Identify which cell holds the provided text, then report its (X, Y) central coordinate. 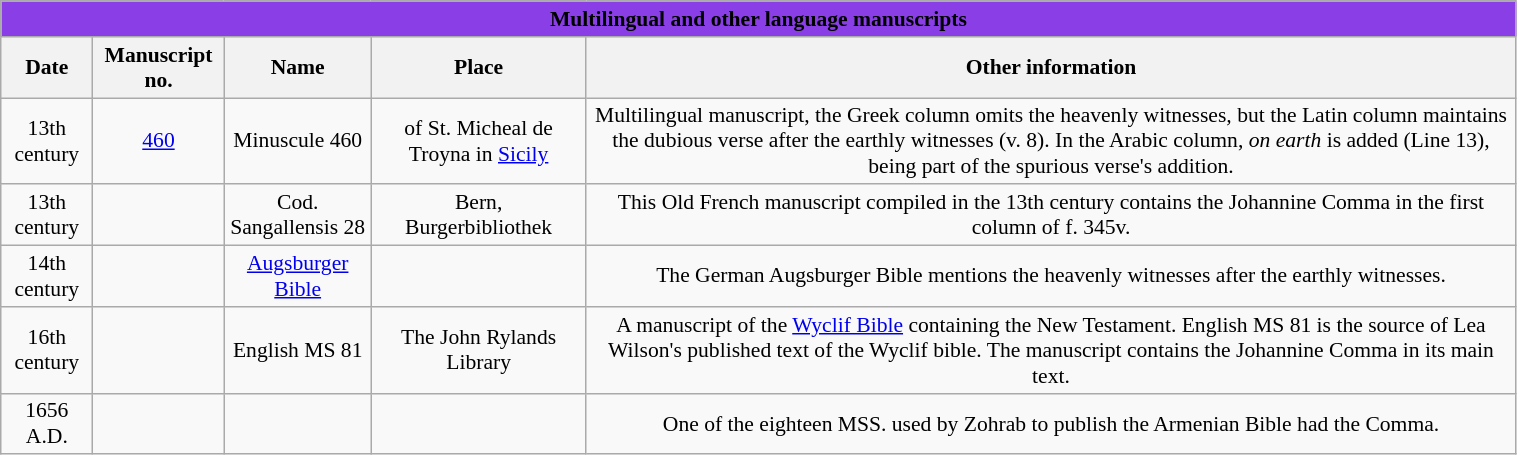
Other information (1051, 68)
English MS 81 (298, 350)
The German Augsburger Bible mentions the heavenly witnesses after the earthly witnesses. (1051, 276)
1656 A.D. (47, 424)
14th century (47, 276)
Cod. Sangallensis 28 (298, 216)
Augsburger Bible (298, 276)
The John Rylands Library (478, 350)
Minuscule 460 (298, 142)
Date (47, 68)
Multilingual and other language manuscripts (758, 19)
13thcentury (47, 216)
Place (478, 68)
of St. Micheal de Troyna in Sicily (478, 142)
This Old French manuscript compiled in the 13th century contains the Johannine Comma in the first column of f. 345v. (1051, 216)
One of the eighteen MSS. used by Zohrab to publish the Armenian Bible had the Comma. (1051, 424)
Bern,Burgerbibliothek (478, 216)
16th century (47, 350)
Manuscript no. (158, 68)
Name (298, 68)
13th century (47, 142)
460 (158, 142)
